Find where the given text appears and provide that cell's center as [x, y] coordinate. 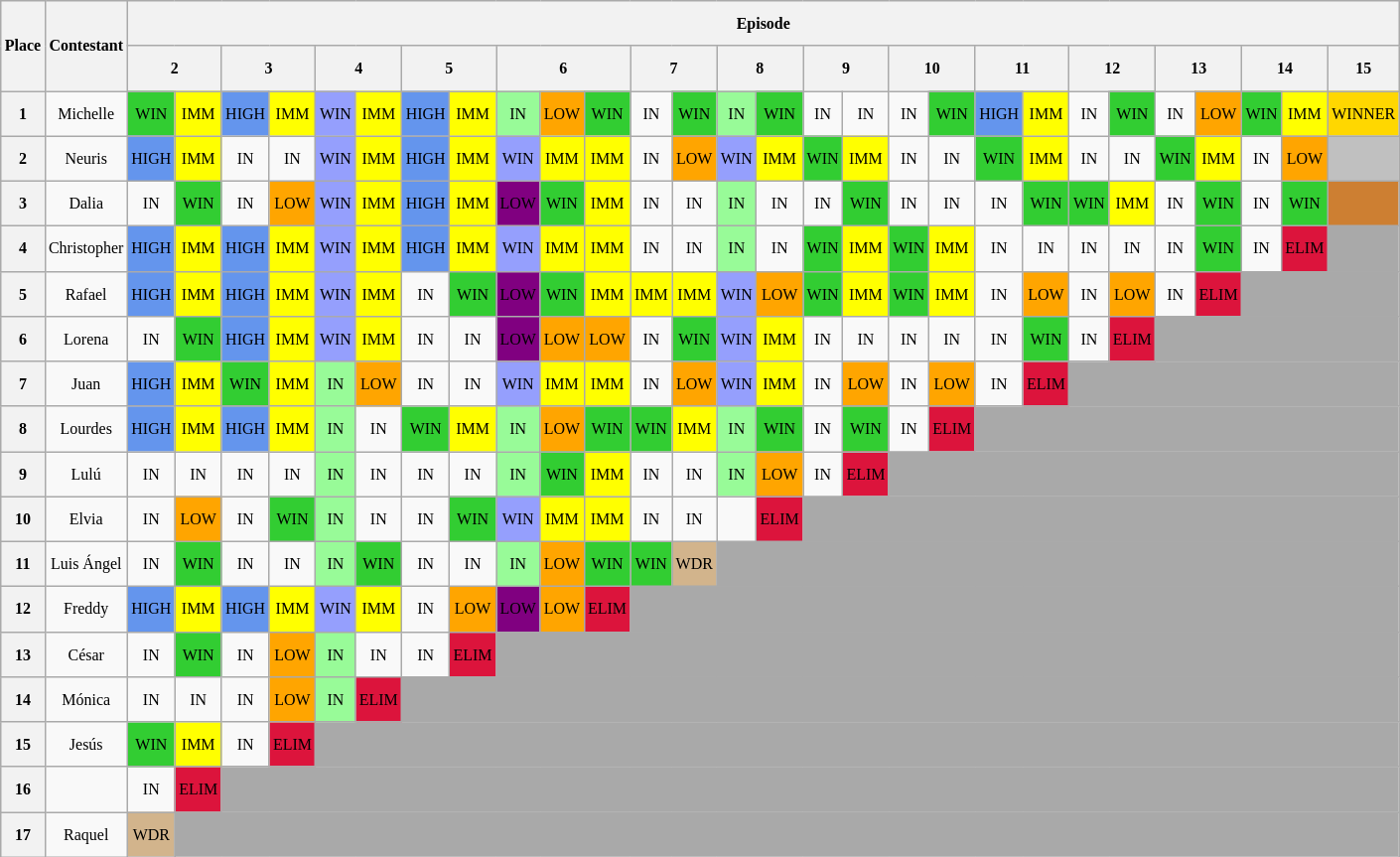
1 [23, 113]
Freddy [85, 608]
César [85, 653]
WINNER [1363, 113]
Place [23, 46]
Lorena [85, 338]
Christopher [85, 248]
Elvia [85, 518]
Episode [763, 22]
Mónica [85, 699]
16 [23, 788]
Raquel [85, 834]
Lourdes [85, 429]
Michelle [85, 113]
Luis Ángel [85, 564]
Jesús [85, 743]
Dalia [85, 203]
Neuris [85, 159]
Juan [85, 383]
Rafael [85, 294]
Contestant [85, 46]
17 [23, 834]
Lulú [85, 473]
